Scan for the cell matching the given text and deliver its (x, y) coordinate at center. 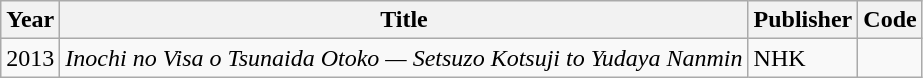
Code (890, 20)
Inochi no Visa o Tsunaida Otoko — Setsuzo Kotsuji to Yudaya Nanmin (404, 58)
Year (30, 20)
NHK (803, 58)
Publisher (803, 20)
2013 (30, 58)
Title (404, 20)
